Return the (x, y) coordinate for the center point of the cell that contains the specified text.  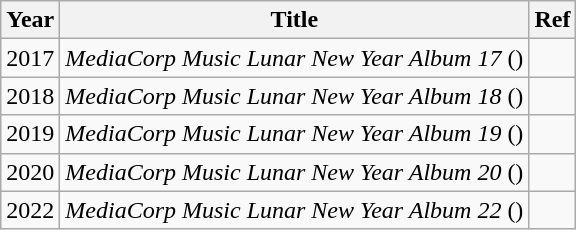
Year (30, 20)
MediaCorp Music Lunar New Year Album 22 () (294, 210)
2019 (30, 134)
Ref (552, 20)
MediaCorp Music Lunar New Year Album 19 () (294, 134)
MediaCorp Music Lunar New Year Album 18 () (294, 96)
2017 (30, 58)
2018 (30, 96)
2020 (30, 172)
2022 (30, 210)
Title (294, 20)
MediaCorp Music Lunar New Year Album 17 () (294, 58)
MediaCorp Music Lunar New Year Album 20 () (294, 172)
